Output the [X, Y] coordinate of the center of the cell containing the given text.  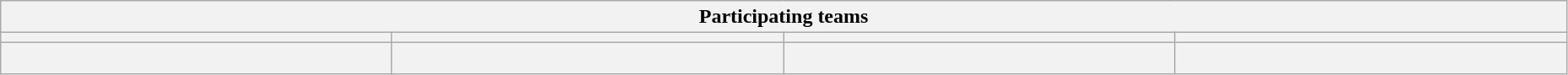
Participating teams [784, 17]
